Return the [X, Y] coordinate for the center point of the cell that contains the specified text.  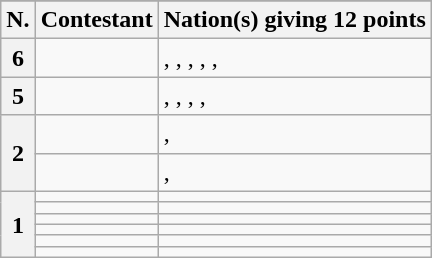
, , , , , [294, 58]
1 [18, 224]
2 [18, 153]
N. [18, 20]
, , , , [294, 96]
5 [18, 96]
Nation(s) giving 12 points [294, 20]
Contestant [96, 20]
6 [18, 58]
